Find where the given text appears and provide that cell's center as (X, Y) coordinate. 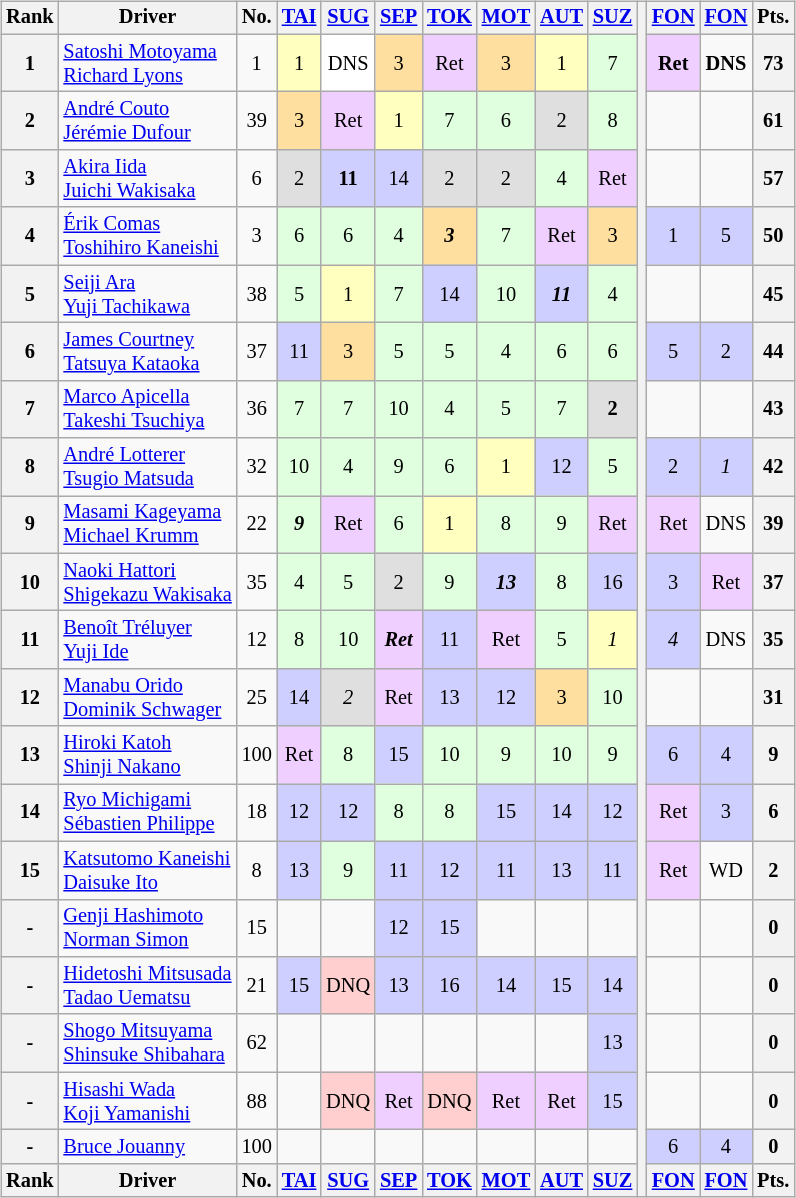
Hisashi Wada Koji Yamanishi (148, 1101)
Manabu Orido Dominik Schwager (148, 698)
31 (773, 698)
50 (773, 236)
Hidetoshi Mitsusada Tadao Uematsu (148, 986)
Érik Comas Toshihiro Kaneishi (148, 236)
Masami Kageyama Michael Krumm (148, 525)
Naoki Hattori Shigekazu Wakisaka (148, 582)
42 (773, 467)
43 (773, 409)
WD (726, 870)
88 (257, 1101)
Satoshi Motoyama Richard Lyons (148, 63)
61 (773, 121)
36 (257, 409)
Hiroki Katoh Shinji Nakano (148, 755)
73 (773, 63)
Seiji Ara Yuji Tachikawa (148, 294)
32 (257, 467)
18 (257, 813)
45 (773, 294)
Marco Apicella Takeshi Tsuchiya (148, 409)
André Lotterer Tsugio Matsuda (148, 467)
Akira Iida Juichi Wakisaka (148, 179)
21 (257, 986)
38 (257, 294)
Shogo Mitsuyama Shinsuke Shibahara (148, 1043)
Benoît Tréluyer Yuji Ide (148, 640)
Katsutomo Kaneishi Daisuke Ito (148, 870)
Genji Hashimoto Norman Simon (148, 928)
James Courtney Tatsuya Kataoka (148, 352)
44 (773, 352)
25 (257, 698)
57 (773, 179)
22 (257, 525)
62 (257, 1043)
Bruce Jouanny (148, 1147)
Ryo Michigami Sébastien Philippe (148, 813)
André Couto Jérémie Dufour (148, 121)
